Return the (X, Y) coordinate for the center point of the cell that contains the specified text.  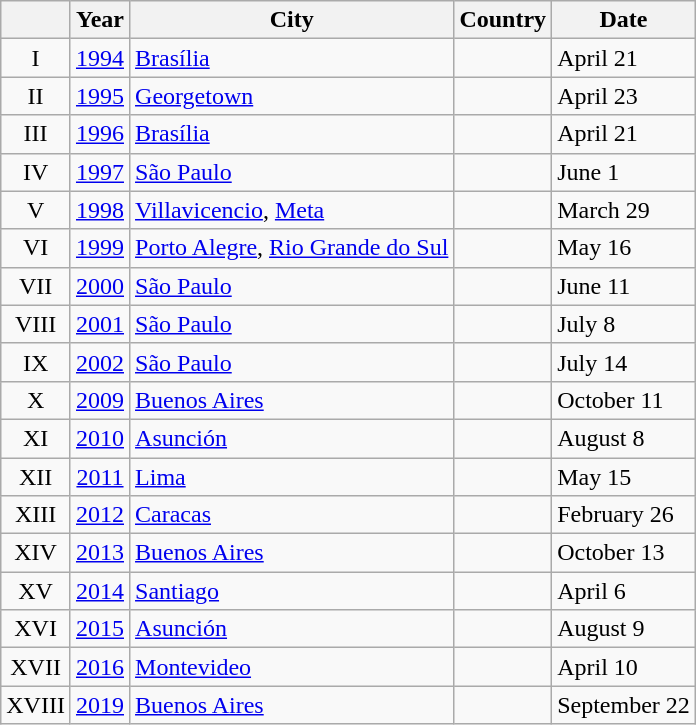
October 13 (624, 553)
City (292, 20)
Caracas (292, 515)
VII (36, 286)
Porto Alegre, Rio Grande do Sul (292, 248)
March 29 (624, 210)
X (36, 400)
XIV (36, 553)
VIII (36, 324)
XVI (36, 629)
June 1 (624, 172)
April 6 (624, 591)
May 15 (624, 477)
September 22 (624, 705)
Country (503, 20)
XII (36, 477)
Year (100, 20)
XVIII (36, 705)
II (36, 96)
Lima (292, 477)
1994 (100, 58)
1996 (100, 134)
III (36, 134)
April 10 (624, 667)
1998 (100, 210)
1995 (100, 96)
2000 (100, 286)
2012 (100, 515)
April 23 (624, 96)
2010 (100, 438)
2002 (100, 362)
1997 (100, 172)
Santiago (292, 591)
2011 (100, 477)
XIII (36, 515)
2001 (100, 324)
2014 (100, 591)
2009 (100, 400)
August 8 (624, 438)
2013 (100, 553)
July 8 (624, 324)
July 14 (624, 362)
XVII (36, 667)
IV (36, 172)
VI (36, 248)
IX (36, 362)
XV (36, 591)
2015 (100, 629)
May 16 (624, 248)
1999 (100, 248)
2019 (100, 705)
Montevideo (292, 667)
February 26 (624, 515)
V (36, 210)
I (36, 58)
XI (36, 438)
June 11 (624, 286)
Villavicencio, Meta (292, 210)
August 9 (624, 629)
2016 (100, 667)
Date (624, 20)
October 11 (624, 400)
Georgetown (292, 96)
